For the text-containing cell, return its midpoint in (X, Y) coordinate format. 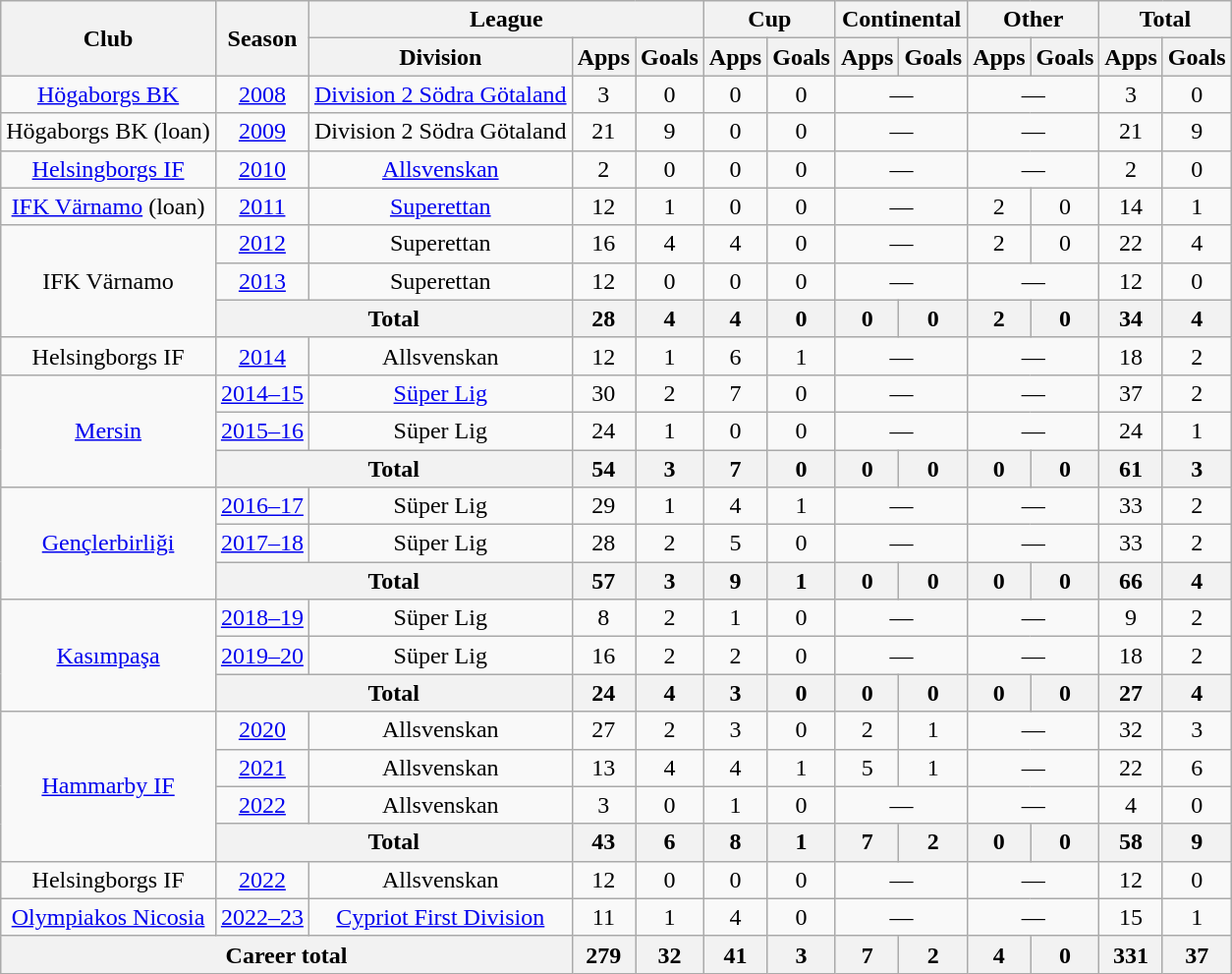
Kasımpaşa (108, 656)
2020 (261, 730)
34 (1131, 318)
279 (603, 954)
Olympiakos Nicosia (108, 917)
2014–15 (261, 393)
2011 (261, 206)
Gençlerbirliği (108, 544)
11 (603, 917)
Hammarby IF (108, 786)
14 (1131, 206)
2021 (261, 768)
331 (1131, 954)
Högaborgs BK (loan) (108, 132)
66 (1131, 581)
Season (261, 38)
Cypriot First Division (440, 917)
2012 (261, 244)
Division (440, 57)
2009 (261, 132)
Club (108, 38)
2019–20 (261, 656)
IFK Värnamo (loan) (108, 206)
Högaborgs BK (108, 94)
2017–18 (261, 544)
2018–19 (261, 618)
43 (603, 842)
2010 (261, 169)
13 (603, 768)
58 (1131, 842)
Career total (287, 954)
Continental (901, 20)
Other (1034, 20)
30 (603, 393)
54 (603, 469)
2016–17 (261, 506)
IFK Värnamo (108, 281)
41 (735, 954)
61 (1131, 469)
2015–16 (261, 430)
Mersin (108, 430)
League (506, 20)
57 (603, 581)
Cup (769, 20)
2014 (261, 356)
2022–23 (261, 917)
29 (603, 506)
15 (1131, 917)
2013 (261, 281)
2008 (261, 94)
